From the cell containing the given text, extract its center point as (x, y) coordinate. 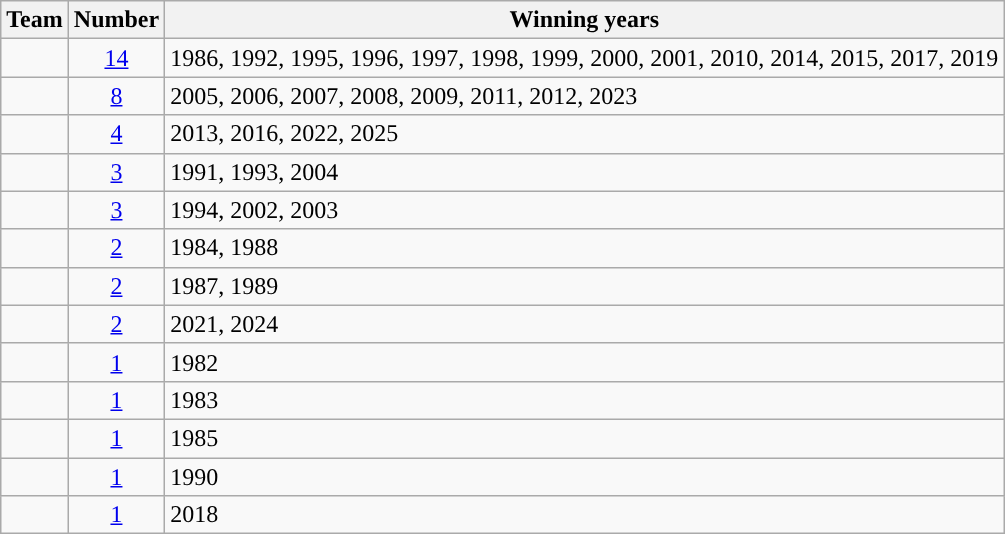
1984, 1988 (584, 248)
2013, 2016, 2022, 2025 (584, 134)
2021, 2024 (584, 324)
1991, 1993, 2004 (584, 172)
1982 (584, 362)
2005, 2006, 2007, 2008, 2009, 2011, 2012, 2023 (584, 96)
1994, 2002, 2003 (584, 210)
Number (116, 20)
Winning years (584, 20)
1985 (584, 438)
1983 (584, 400)
14 (116, 58)
1990 (584, 477)
2018 (584, 515)
1986, 1992, 1995, 1996, 1997, 1998, 1999, 2000, 2001, 2010, 2014, 2015, 2017, 2019 (584, 58)
8 (116, 96)
Team (35, 20)
4 (116, 134)
1987, 1989 (584, 286)
